Pinpoint the cell where the given text exists, returning its [x, y] midpoint coordinate. 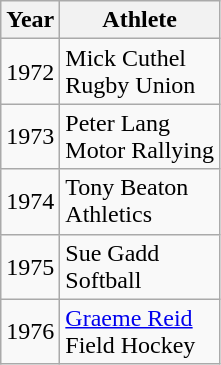
1974 [30, 202]
1972 [30, 72]
Athlete [140, 20]
1976 [30, 332]
1973 [30, 136]
Peter LangMotor Rallying [140, 136]
Graeme Reid Field Hockey [140, 332]
Year [30, 20]
1975 [30, 266]
Mick Cuthel Rugby Union [140, 72]
Sue GaddSoftball [140, 266]
Tony BeatonAthletics [140, 202]
